Pinpoint the cell where the given text exists, returning its [x, y] midpoint coordinate. 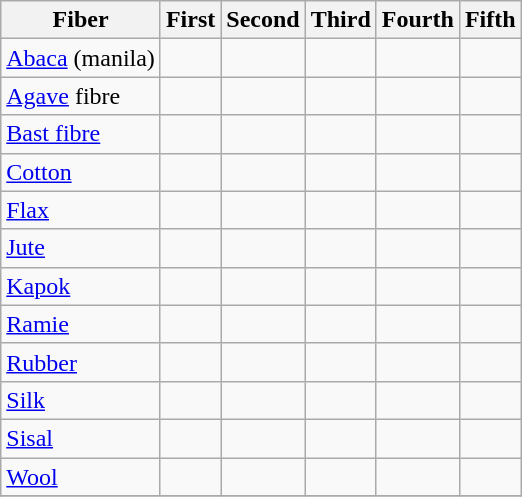
Third [340, 20]
Fourth [418, 20]
Wool [81, 477]
Cotton [81, 172]
Bast fibre [81, 134]
Agave fibre [81, 96]
Ramie [81, 324]
Kapok [81, 286]
Jute [81, 248]
Fifth [490, 20]
Rubber [81, 362]
Sisal [81, 438]
Silk [81, 400]
Flax [81, 210]
Abaca (manila) [81, 58]
Second [263, 20]
First [190, 20]
Fiber [81, 20]
